Return the [X, Y] coordinate for the center point of the cell that contains the specified text.  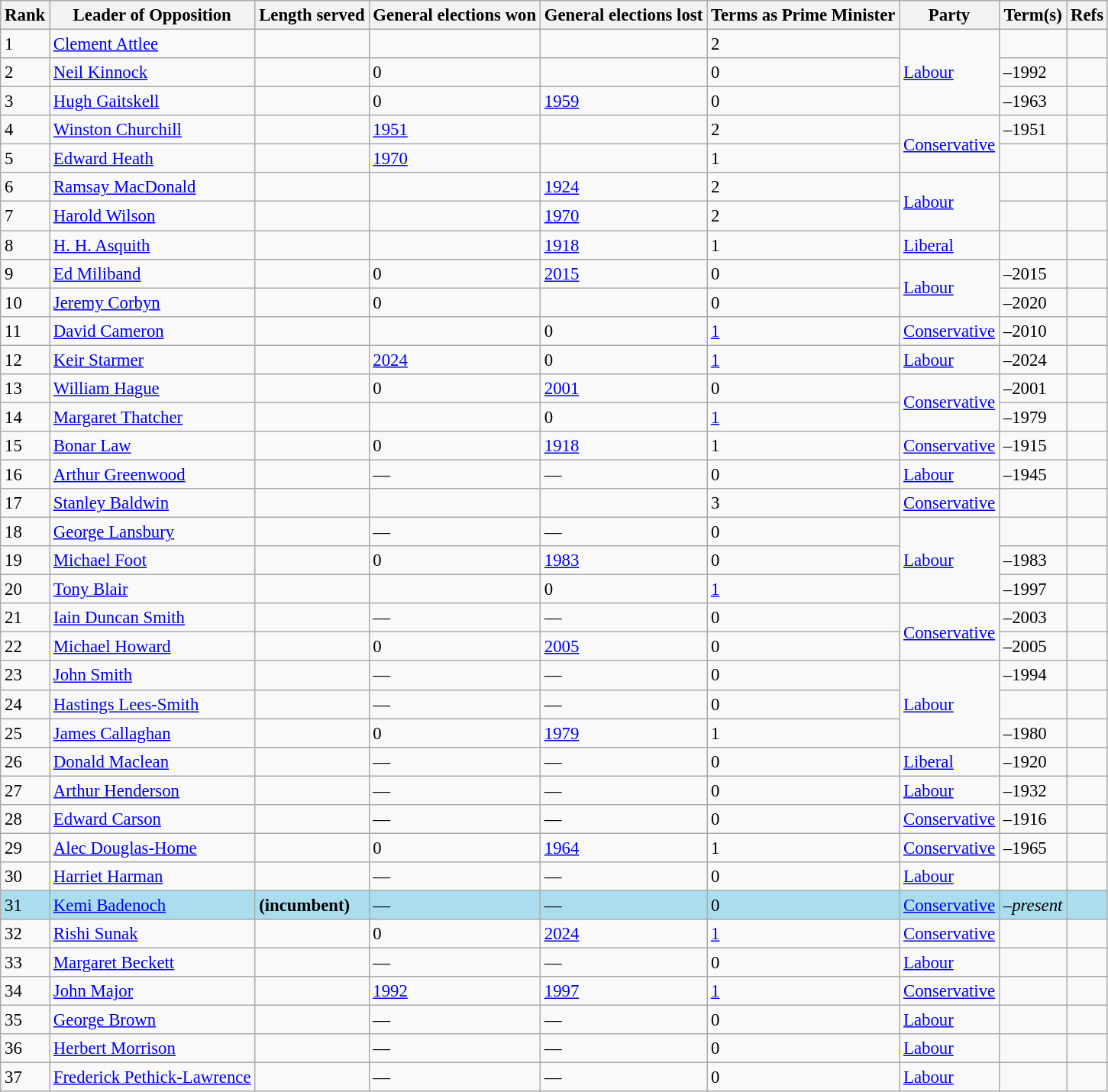
H. H. Asquith [153, 245]
1992 [454, 991]
1997 [623, 991]
–1945 [1032, 474]
Edward Heath [153, 159]
34 [25, 991]
–1915 [1032, 446]
Ramsay MacDonald [153, 187]
10 [25, 302]
Hugh Gaitskell [153, 102]
–1992 [1032, 73]
Frederick Pethick-Lawrence [153, 1077]
Ed Miliband [153, 273]
Rank [25, 15]
28 [25, 819]
–1997 [1032, 590]
37 [25, 1077]
–1932 [1032, 790]
–2010 [1032, 331]
Term(s) [1032, 15]
1959 [623, 102]
John Smith [153, 676]
Hastings Lees-Smith [153, 704]
–2003 [1032, 618]
–1979 [1032, 417]
Margaret Thatcher [153, 417]
12 [25, 360]
Jeremy Corbyn [153, 302]
–1980 [1032, 733]
18 [25, 532]
27 [25, 790]
Rishi Sunak [153, 934]
–2001 [1032, 389]
19 [25, 561]
36 [25, 1048]
5 [25, 159]
Donald Maclean [153, 761]
13 [25, 389]
2001 [623, 389]
7 [25, 216]
Bonar Law [153, 446]
9 [25, 273]
14 [25, 417]
4 [25, 130]
–2020 [1032, 302]
33 [25, 963]
–1994 [1032, 676]
11 [25, 331]
(incumbent) [312, 905]
Iain Duncan Smith [153, 618]
Length served [312, 15]
George Brown [153, 1020]
35 [25, 1020]
1979 [623, 733]
General elections won [454, 15]
22 [25, 647]
8 [25, 245]
Michael Foot [153, 561]
Party [950, 15]
George Lansbury [153, 532]
1964 [623, 848]
–1983 [1032, 561]
Refs [1087, 15]
Edward Carson [153, 819]
–1920 [1032, 761]
–1951 [1032, 130]
David Cameron [153, 331]
–1965 [1032, 848]
2015 [623, 273]
1924 [623, 187]
32 [25, 934]
25 [25, 733]
31 [25, 905]
2005 [623, 647]
17 [25, 503]
16 [25, 474]
Michael Howard [153, 647]
General elections lost [623, 15]
–present [1032, 905]
21 [25, 618]
James Callaghan [153, 733]
15 [25, 446]
Neil Kinnock [153, 73]
John Major [153, 991]
–1963 [1032, 102]
–2015 [1032, 273]
Kemi Badenoch [153, 905]
Alec Douglas-Home [153, 848]
30 [25, 877]
Herbert Morrison [153, 1048]
1983 [623, 561]
Terms as Prime Minister [803, 15]
6 [25, 187]
1951 [454, 130]
Margaret Beckett [153, 963]
–2005 [1032, 647]
20 [25, 590]
–2024 [1032, 360]
29 [25, 848]
Tony Blair [153, 590]
23 [25, 676]
Leader of Opposition [153, 15]
–1916 [1032, 819]
Arthur Henderson [153, 790]
Stanley Baldwin [153, 503]
Clement Attlee [153, 44]
Winston Churchill [153, 130]
William Hague [153, 389]
Harriet Harman [153, 877]
24 [25, 704]
26 [25, 761]
Arthur Greenwood [153, 474]
Harold Wilson [153, 216]
Keir Starmer [153, 360]
